Determine the (X, Y) coordinate at the center of the cell enclosing the given text.  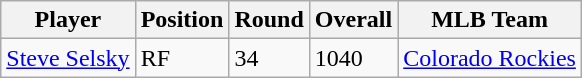
Player (68, 20)
Steve Selsky (68, 58)
MLB Team (490, 20)
34 (269, 58)
1040 (353, 58)
RF (182, 58)
Position (182, 20)
Colorado Rockies (490, 58)
Overall (353, 20)
Round (269, 20)
